Capture the cell that displays the provided text and extract its [X, Y] central coordinate. 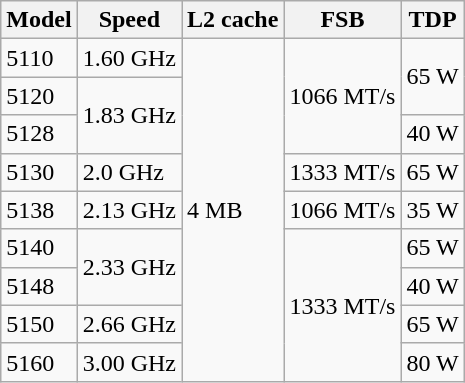
1.60 GHz [129, 58]
2.33 GHz [129, 267]
5130 [39, 172]
3.00 GHz [129, 362]
Model [39, 20]
5110 [39, 58]
L2 cache [233, 20]
Speed [129, 20]
5140 [39, 248]
5148 [39, 286]
35 W [432, 210]
FSB [342, 20]
5128 [39, 134]
2.0 GHz [129, 172]
TDP [432, 20]
80 W [432, 362]
4 MB [233, 210]
5138 [39, 210]
5150 [39, 324]
1.83 GHz [129, 115]
2.66 GHz [129, 324]
5120 [39, 96]
2.13 GHz [129, 210]
5160 [39, 362]
